Return (X, Y) of the center of cell containing provided text 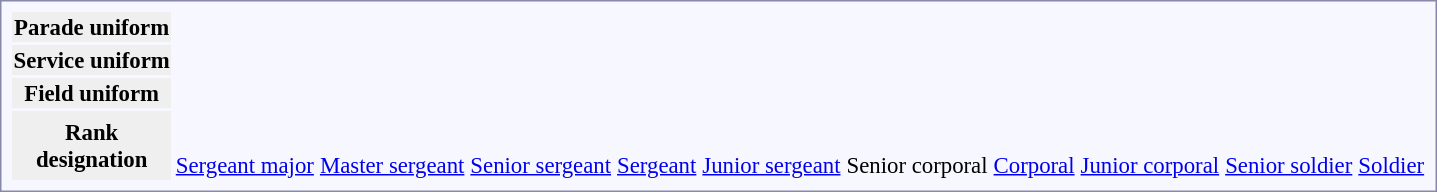
Field uniform (92, 93)
Senior corporal (917, 165)
Sergeant major (244, 165)
Senior sergeant (541, 165)
Junior corporal (1150, 165)
Parade uniform (92, 27)
Corporal (1034, 165)
Master sergeant (392, 165)
Rankdesignation (92, 146)
Senior soldier (1289, 165)
Soldier (1392, 165)
Junior sergeant (772, 165)
Sergeant (657, 165)
Service uniform (92, 60)
